Output the [X, Y] coordinate of the center of the cell containing the given text.  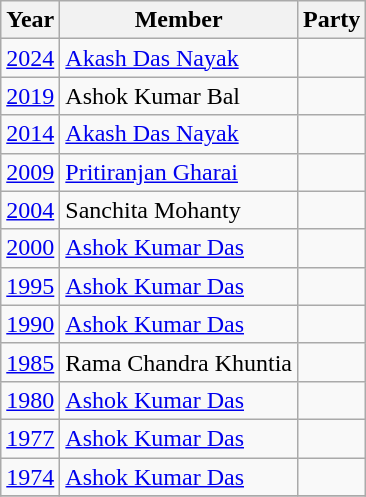
2000 [30, 248]
2009 [30, 172]
Rama Chandra Khuntia [179, 362]
Ashok Kumar Bal [179, 96]
1980 [30, 400]
2019 [30, 96]
Year [30, 20]
2024 [30, 58]
1985 [30, 362]
2014 [30, 134]
1995 [30, 286]
1990 [30, 324]
Member [179, 20]
Pritiranjan Gharai [179, 172]
Party [331, 20]
1974 [30, 477]
Sanchita Mohanty [179, 210]
2004 [30, 210]
1977 [30, 438]
